Determine the (X, Y) coordinate at the center of the cell enclosing the given text.  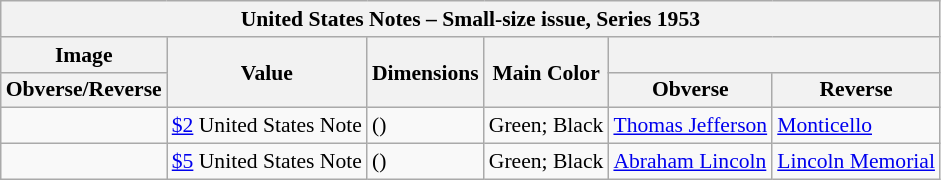
United States Notes – Small-size issue, Series 1953 (470, 19)
Thomas Jefferson (690, 126)
Monticello (856, 126)
$5 United States Note (267, 162)
Obverse/Reverse (84, 90)
Image (84, 55)
$2 United States Note (267, 126)
Main Color (546, 72)
Dimensions (426, 72)
Abraham Lincoln (690, 162)
Reverse (856, 90)
Lincoln Memorial (856, 162)
Obverse (690, 90)
Value (267, 72)
